Scan for the cell matching the given text and deliver its (x, y) coordinate at center. 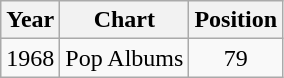
Position (236, 20)
Year (30, 20)
79 (236, 58)
1968 (30, 58)
Chart (124, 20)
Pop Albums (124, 58)
